Extract the (x, y) coordinate from the center of the cell holding the provided text.  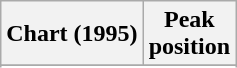
Chart (1995) (72, 34)
Peakposition (189, 34)
